Scan for the cell matching the given text and deliver its (x, y) coordinate at center. 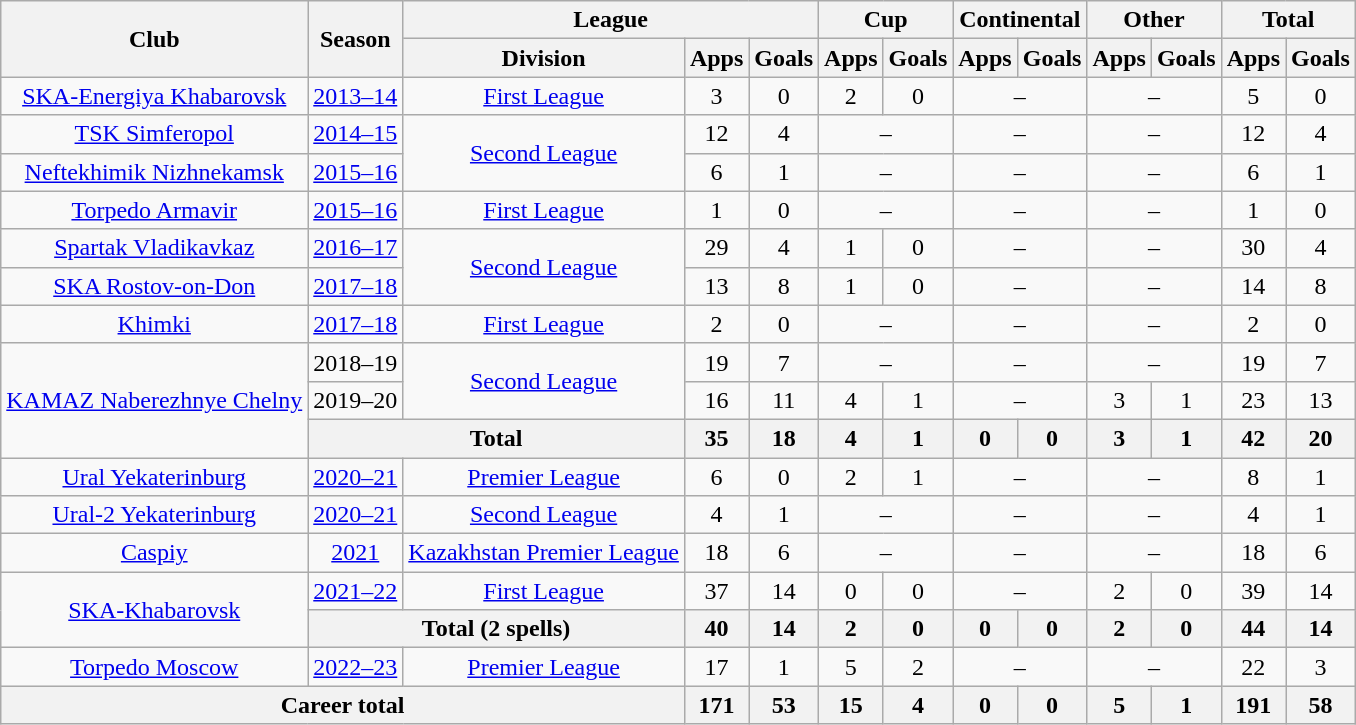
39 (1253, 591)
40 (716, 629)
Division (544, 58)
Ural Yekaterinburg (154, 477)
2014–15 (356, 134)
16 (716, 400)
Other (1154, 20)
Career total (343, 705)
Spartak Vladikavkaz (154, 248)
53 (784, 705)
58 (1321, 705)
Cup (886, 20)
17 (716, 667)
42 (1253, 438)
Kazakhstan Premier League (544, 553)
Torpedo Moscow (154, 667)
2013–14 (356, 96)
2021 (356, 553)
Torpedo Armavir (154, 210)
Season (356, 39)
191 (1253, 705)
11 (784, 400)
League (611, 20)
Khimki (154, 324)
15 (851, 705)
29 (716, 248)
TSK Simferopol (154, 134)
23 (1253, 400)
Total (2 spells) (496, 629)
37 (716, 591)
SKA-Energiya Khabarovsk (154, 96)
20 (1321, 438)
Continental (1020, 20)
22 (1253, 667)
SKA-Khabarovsk (154, 610)
Neftekhimik Nizhnekamsk (154, 172)
44 (1253, 629)
2016–17 (356, 248)
KAMAZ Naberezhnye Chelny (154, 400)
2021–22 (356, 591)
2018–19 (356, 362)
35 (716, 438)
Club (154, 39)
30 (1253, 248)
Caspiy (154, 553)
171 (716, 705)
2022–23 (356, 667)
Ural-2 Yekaterinburg (154, 515)
SKA Rostov-on-Don (154, 286)
2019–20 (356, 400)
